Output the [x, y] coordinate of the center of the cell containing the given text.  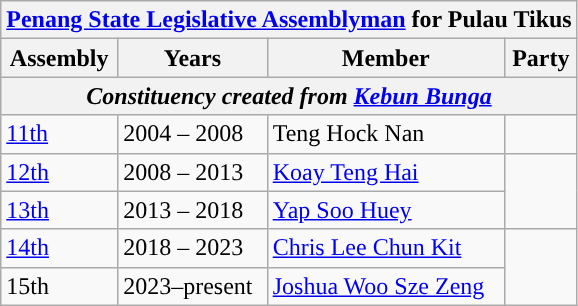
Yap Soo Huey [386, 210]
13th [60, 210]
14th [60, 248]
Teng Hock Nan [386, 134]
Assembly [60, 58]
Years [193, 58]
2008 – 2013 [193, 172]
2023–present [193, 286]
15th [60, 286]
Constituency created from Kebun Bunga [289, 96]
Penang State Legislative Assemblyman for Pulau Tikus [289, 20]
12th [60, 172]
2004 – 2008 [193, 134]
Party [540, 58]
2013 – 2018 [193, 210]
2018 – 2023 [193, 248]
Joshua Woo Sze Zeng [386, 286]
Koay Teng Hai [386, 172]
Chris Lee Chun Kit [386, 248]
Member [386, 58]
11th [60, 134]
